Extract the [X, Y] coordinate from the center of the cell holding the provided text.  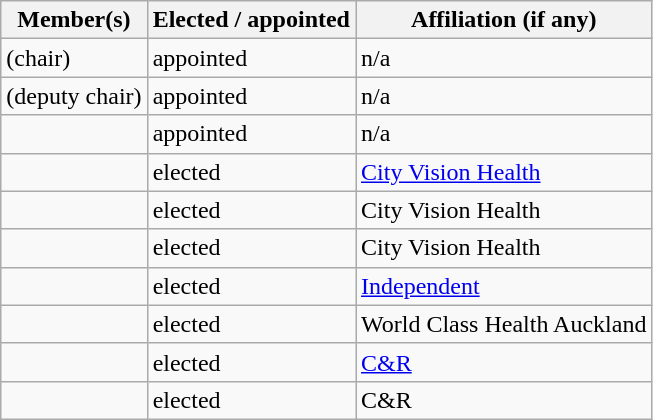
(deputy chair) [74, 96]
Independent [504, 286]
(chair) [74, 58]
Elected / appointed [251, 20]
World Class Health Auckland [504, 324]
Affiliation (if any) [504, 20]
Member(s) [74, 20]
